Detect which cell encompasses the target text, then output its (x, y) center coordinate. 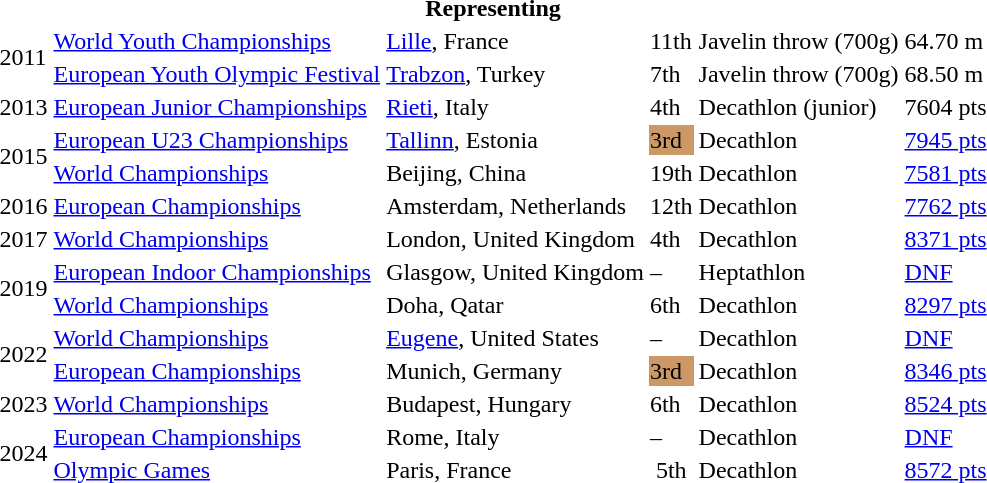
Tallinn, Estonia (516, 140)
European Junior Championships (217, 107)
Rome, Italy (516, 437)
European Youth Olympic Festival (217, 74)
Lille, France (516, 41)
Budapest, Hungary (516, 404)
Heptathlon (798, 272)
7th (671, 74)
Doha, Qatar (516, 305)
World Youth Championships (217, 41)
Eugene, United States (516, 338)
Amsterdam, Netherlands (516, 206)
European U23 Championships (217, 140)
Glasgow, United Kingdom (516, 272)
Trabzon, Turkey (516, 74)
11th (671, 41)
London, United Kingdom (516, 239)
Rieti, Italy (516, 107)
Beijing, China (516, 173)
European Indoor Championships (217, 272)
12th (671, 206)
Decathlon (junior) (798, 107)
Munich, Germany (516, 371)
19th (671, 173)
